Return the [X, Y] coordinate for the center point of the cell that contains the specified text.  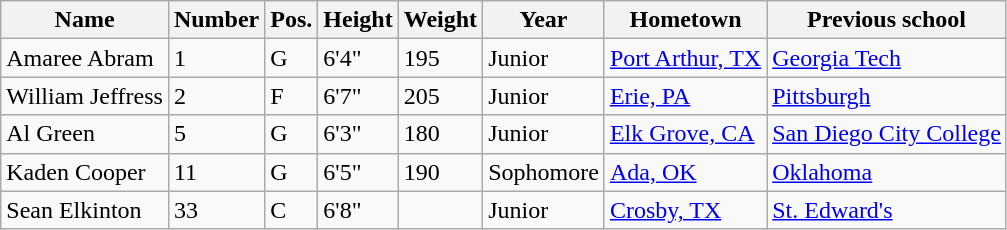
William Jeffress [85, 96]
Pos. [292, 20]
Amaree Abram [85, 58]
Port Arthur, TX [685, 58]
Erie, PA [685, 96]
Sean Elkinton [85, 210]
2 [216, 96]
Name [85, 20]
6'4" [358, 58]
Elk Grove, CA [685, 134]
5 [216, 134]
Ada, OK [685, 172]
6'3" [358, 134]
Crosby, TX [685, 210]
Hometown [685, 20]
1 [216, 58]
6'5" [358, 172]
Sophomore [544, 172]
F [292, 96]
Year [544, 20]
11 [216, 172]
180 [440, 134]
6'8" [358, 210]
195 [440, 58]
Kaden Cooper [85, 172]
Pittsburgh [887, 96]
San Diego City College [887, 134]
205 [440, 96]
Georgia Tech [887, 58]
Oklahoma [887, 172]
Height [358, 20]
190 [440, 172]
Al Green [85, 134]
Weight [440, 20]
Previous school [887, 20]
Number [216, 20]
St. Edward's [887, 210]
6'7" [358, 96]
33 [216, 210]
C [292, 210]
